Identify which cell holds the provided text, then report its [X, Y] central coordinate. 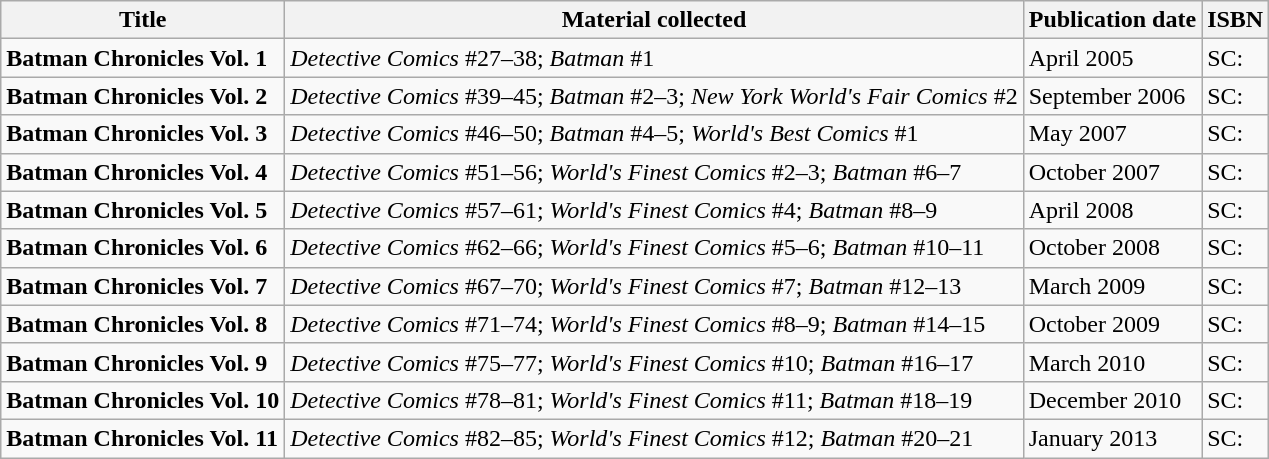
May 2007 [1112, 134]
Batman Chronicles Vol. 4 [143, 172]
Detective Comics #51–56; World's Finest Comics #2–3; Batman #6–7 [654, 172]
Publication date [1112, 20]
Material collected [654, 20]
September 2006 [1112, 96]
Batman Chronicles Vol. 11 [143, 438]
Detective Comics #71–74; World's Finest Comics #8–9; Batman #14–15 [654, 324]
April 2005 [1112, 58]
April 2008 [1112, 210]
Detective Comics #57–61; World's Finest Comics #4; Batman #8–9 [654, 210]
Batman Chronicles Vol. 8 [143, 324]
Batman Chronicles Vol. 2 [143, 96]
ISBN [1236, 20]
Batman Chronicles Vol. 3 [143, 134]
October 2008 [1112, 248]
Detective Comics #75–77; World's Finest Comics #10; Batman #16–17 [654, 362]
October 2009 [1112, 324]
Detective Comics #27–38; Batman #1 [654, 58]
Detective Comics #62–66; World's Finest Comics #5–6; Batman #10–11 [654, 248]
January 2013 [1112, 438]
Detective Comics #46–50; Batman #4–5; World's Best Comics #1 [654, 134]
Batman Chronicles Vol. 7 [143, 286]
March 2010 [1112, 362]
December 2010 [1112, 400]
Title [143, 20]
October 2007 [1112, 172]
Detective Comics #67–70; World's Finest Comics #7; Batman #12–13 [654, 286]
Batman Chronicles Vol. 5 [143, 210]
Detective Comics #82–85; World's Finest Comics #12; Batman #20–21 [654, 438]
Batman Chronicles Vol. 1 [143, 58]
Detective Comics #78–81; World's Finest Comics #11; Batman #18–19 [654, 400]
Batman Chronicles Vol. 9 [143, 362]
Batman Chronicles Vol. 6 [143, 248]
March 2009 [1112, 286]
Batman Chronicles Vol. 10 [143, 400]
Detective Comics #39–45; Batman #2–3; New York World's Fair Comics #2 [654, 96]
